Return (X, Y) of the center of cell containing provided text 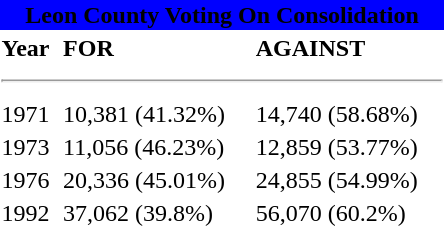
AGAINST (349, 48)
1971 (30, 114)
1973 (30, 147)
10,381 (41.32%) (157, 114)
24,855 (54.99%) (349, 180)
12,859 (53.77%) (349, 147)
FOR (157, 48)
Year (30, 48)
Leon County Voting On Consolidation (222, 15)
14,740 (58.68%) (349, 114)
20,336 (45.01%) (157, 180)
11,056 (46.23%) (157, 147)
1976 (30, 180)
